Return the (X, Y) coordinate for the center point of the cell that contains the specified text.  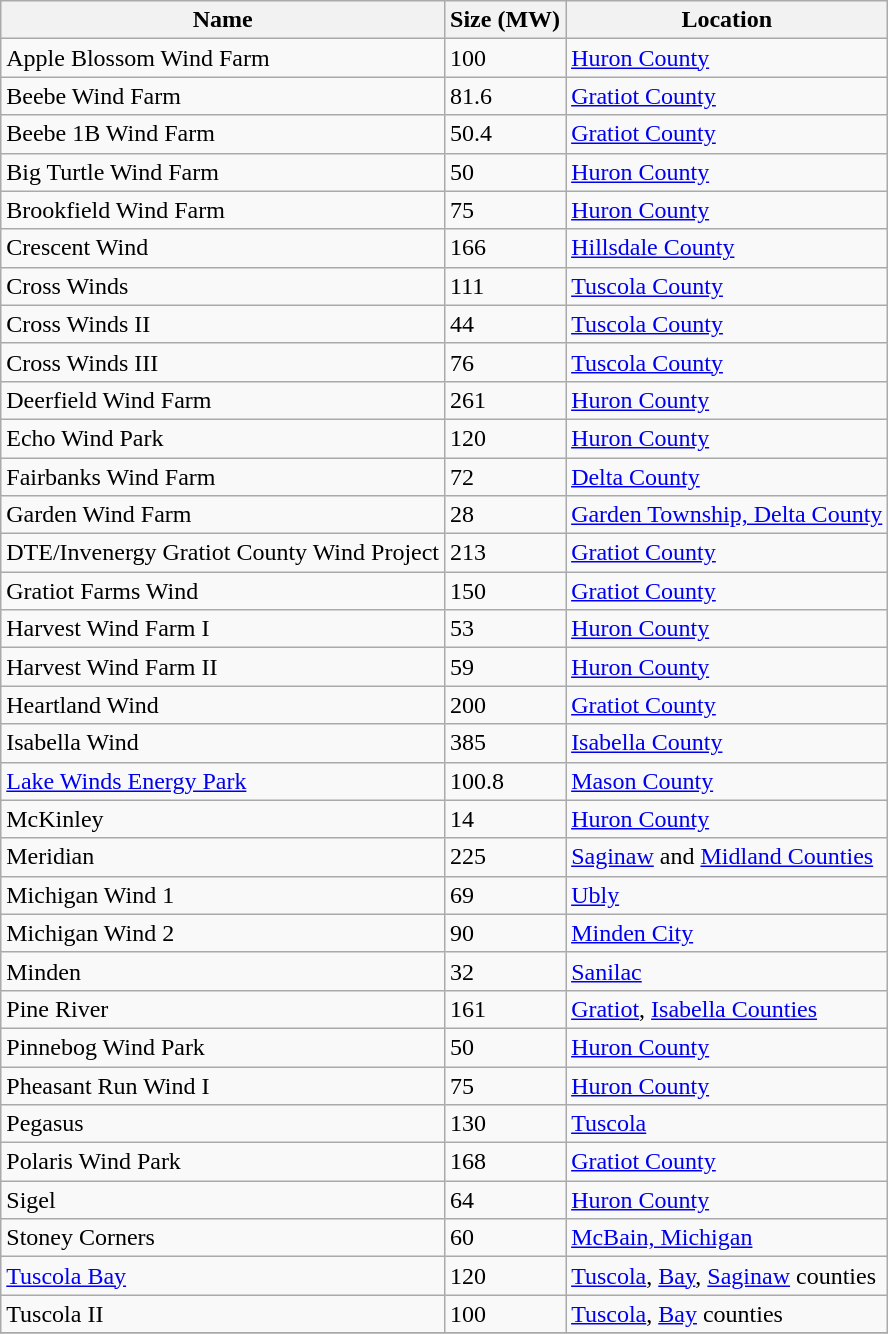
Sigel (223, 1200)
166 (506, 248)
Deerfield Wind Farm (223, 400)
90 (506, 933)
Beebe Wind Farm (223, 96)
213 (506, 553)
Minden City (727, 933)
Big Turtle Wind Farm (223, 172)
Michigan Wind 1 (223, 895)
Minden (223, 971)
Brookfield Wind Farm (223, 210)
Tuscola Bay (223, 1276)
Echo Wind Park (223, 438)
Location (727, 20)
Pinnebog Wind Park (223, 1047)
Size (MW) (506, 20)
Tuscola (727, 1124)
Pheasant Run Wind I (223, 1085)
64 (506, 1200)
Tuscola, Bay counties (727, 1314)
261 (506, 400)
60 (506, 1238)
DTE/Invenergy Gratiot County Wind Project (223, 553)
Cross Winds III (223, 362)
Ubly (727, 895)
Gratiot Farms Wind (223, 591)
Saginaw and Midland Counties (727, 857)
161 (506, 1009)
50.4 (506, 134)
Name (223, 20)
44 (506, 324)
Garden Wind Farm (223, 515)
225 (506, 857)
Pine River (223, 1009)
Pegasus (223, 1124)
Hillsdale County (727, 248)
Apple Blossom Wind Farm (223, 58)
168 (506, 1162)
81.6 (506, 96)
76 (506, 362)
Meridian (223, 857)
72 (506, 477)
100.8 (506, 781)
111 (506, 286)
Isabella County (727, 743)
McBain, Michigan (727, 1238)
Cross Winds II (223, 324)
Tuscola, Bay, Saginaw counties (727, 1276)
Garden Township, Delta County (727, 515)
385 (506, 743)
McKinley (223, 819)
Beebe 1B Wind Farm (223, 134)
Michigan Wind 2 (223, 933)
53 (506, 629)
Sanilac (727, 971)
Lake Winds Energy Park (223, 781)
Fairbanks Wind Farm (223, 477)
Crescent Wind (223, 248)
Delta County (727, 477)
Harvest Wind Farm I (223, 629)
Mason County (727, 781)
130 (506, 1124)
Harvest Wind Farm II (223, 667)
Polaris Wind Park (223, 1162)
Heartland Wind (223, 705)
150 (506, 591)
59 (506, 667)
Isabella Wind (223, 743)
Gratiot, Isabella Counties (727, 1009)
200 (506, 705)
69 (506, 895)
Tuscola II (223, 1314)
Stoney Corners (223, 1238)
14 (506, 819)
28 (506, 515)
32 (506, 971)
Cross Winds (223, 286)
